Search for the cell housing the specified text and yield its [X, Y] center coordinate. 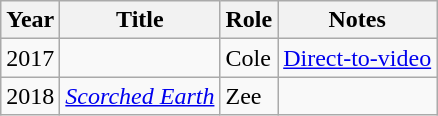
Zee [249, 96]
Year [30, 20]
Cole [249, 58]
Role [249, 20]
Scorched Earth [140, 96]
2017 [30, 58]
Title [140, 20]
2018 [30, 96]
Direct-to-video [358, 58]
Notes [358, 20]
